For the text-containing cell, return its midpoint in [x, y] coordinate format. 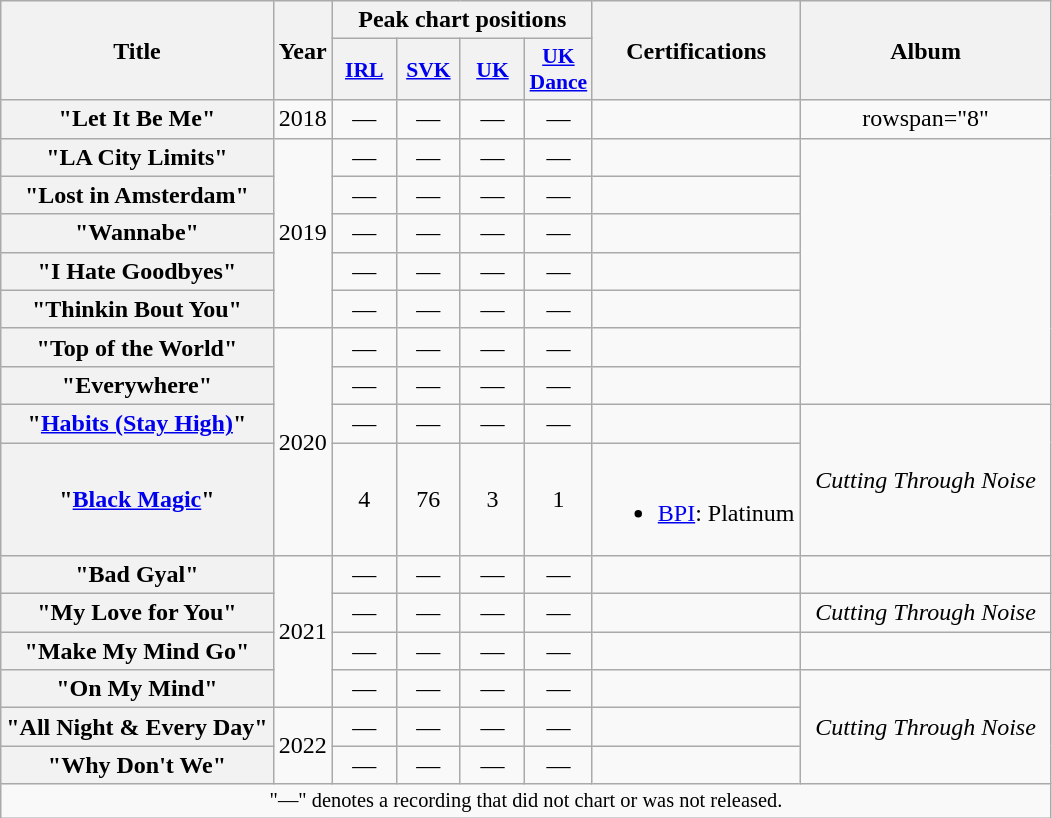
UK [492, 70]
Certifications [696, 50]
"Let It Be Me" [137, 119]
IRL [364, 70]
"I Hate Goodbyes" [137, 271]
2018 [302, 119]
"LA City Limits" [137, 157]
"Bad Gyal" [137, 575]
"Wannabe" [137, 233]
2022 [302, 746]
Peak chart positions [462, 20]
"Why Don't We" [137, 765]
2020 [302, 442]
Year [302, 50]
"Habits (Stay High)" [137, 423]
rowspan="8" [926, 119]
Album [926, 50]
2019 [302, 233]
"Black Magic" [137, 498]
4 [364, 498]
Title [137, 50]
"My Love for You" [137, 613]
3 [492, 498]
1 [559, 498]
2021 [302, 632]
"Top of the World" [137, 347]
"Everywhere" [137, 385]
"On My Mind" [137, 689]
"Thinkin Bout You" [137, 309]
"—" denotes a recording that did not chart or was not released. [526, 801]
SVK [428, 70]
"All Night & Every Day" [137, 727]
UK Dance [559, 70]
"Make My Mind Go" [137, 651]
76 [428, 498]
BPI: Platinum [696, 498]
"Lost in Amsterdam" [137, 195]
